Provide the [X, Y] coordinate of the cell's center where the given text is located.  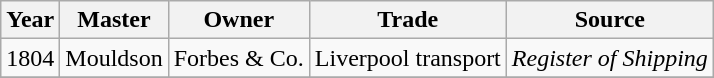
Year [30, 20]
Owner [238, 20]
Master [114, 20]
Liverpool transport [408, 58]
Source [610, 20]
Mouldson [114, 58]
Register of Shipping [610, 58]
Forbes & Co. [238, 58]
1804 [30, 58]
Trade [408, 20]
